Scan for the cell matching the given text and deliver its [X, Y] coordinate at center. 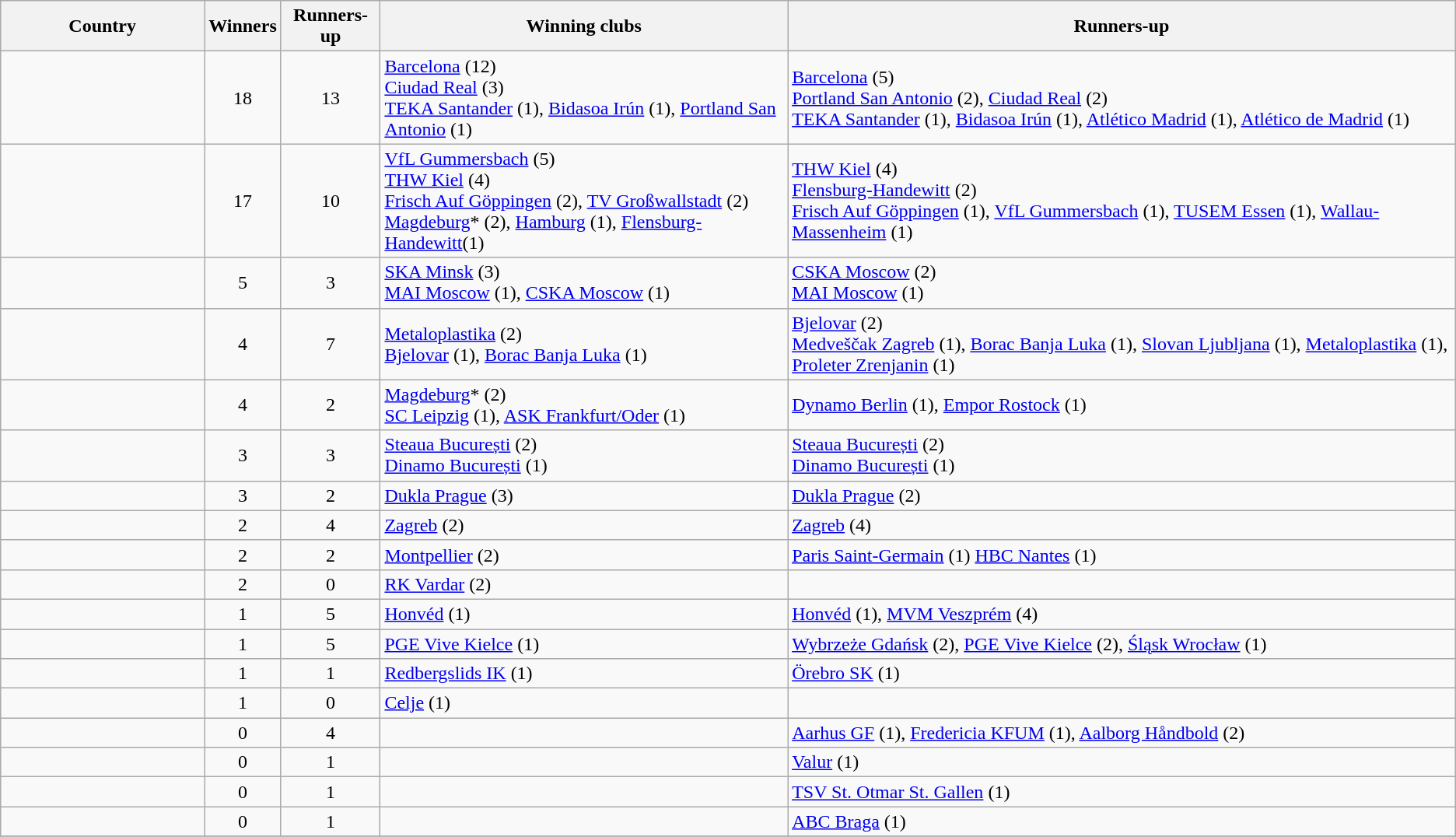
Wybrzeże Gdańsk (2), PGE Vive Kielce (2), Śląsk Wrocław (1) [1122, 643]
17 [243, 201]
Celje (1) [584, 703]
CSKA Moscow (2)MAI Moscow (1) [1122, 283]
7 [331, 344]
Metaloplastika (2)Bjelovar (1), Borac Banja Luka (1) [584, 344]
Dynamo Berlin (1), Empor Rostock (1) [1122, 404]
Country [103, 26]
Redbergslids IK (1) [584, 674]
Zagreb (2) [584, 525]
Montpellier (2) [584, 555]
RK Vardar (2) [584, 584]
Aarhus GF (1), Fredericia KFUM (1), Aalborg Håndbold (2) [1122, 733]
VfL Gummersbach (5)THW Kiel (4)Frisch Auf Göppingen (2), TV Großwallstadt (2)Magdeburg* (2), Hamburg (1), Flensburg-Handewitt(1) [584, 201]
Paris Saint-Germain (1) HBC Nantes (1) [1122, 555]
Magdeburg* (2)SC Leipzig (1), ASK Frankfurt/Oder (1) [584, 404]
18 [243, 98]
Barcelona (5)Portland San Antonio (2), Ciudad Real (2)TEKA Santander (1), Bidasoa Irún (1), Atlético Madrid (1), Atlético de Madrid (1) [1122, 98]
Örebro SK (1) [1122, 674]
Barcelona (12)Ciudad Real (3)TEKA Santander (1), Bidasoa Irún (1), Portland San Antonio (1) [584, 98]
Dukla Prague (2) [1122, 496]
Dukla Prague (3) [584, 496]
Bjelovar (2)Medveščak Zagreb (1), Borac Banja Luka (1), Slovan Ljubljana (1), Metaloplastika (1), Proleter Zrenjanin (1) [1122, 344]
Valur (1) [1122, 762]
SKA Minsk (3)MAI Moscow (1), CSKA Moscow (1) [584, 283]
TSV St. Otmar St. Gallen (1) [1122, 792]
Winning clubs [584, 26]
THW Kiel (4)Flensburg-Handewitt (2)Frisch Auf Göppingen (1), VfL Gummersbach (1), TUSEM Essen (1), Wallau-Massenheim (1) [1122, 201]
Honvéd (1), MVM Veszprém (4) [1122, 614]
10 [331, 201]
Winners [243, 26]
PGE Vive Kielce (1) [584, 643]
Zagreb (4) [1122, 525]
Honvéd (1) [584, 614]
13 [331, 98]
ABC Braga (1) [1122, 821]
